Determine the [x, y] coordinate at the center of the cell enclosing the given text.  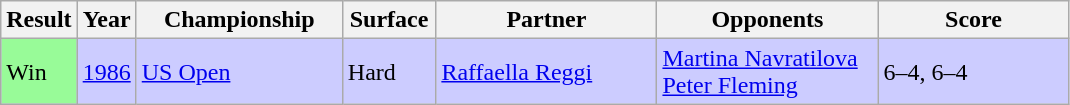
Raffaella Reggi [546, 72]
1986 [106, 72]
Championship [239, 20]
Surface [389, 20]
6–4, 6–4 [974, 72]
Win [39, 72]
Opponents [768, 20]
Partner [546, 20]
Score [974, 20]
US Open [239, 72]
Year [106, 20]
Result [39, 20]
Hard [389, 72]
Martina Navratilova Peter Fleming [768, 72]
